Capture the cell that displays the provided text and extract its (X, Y) central coordinate. 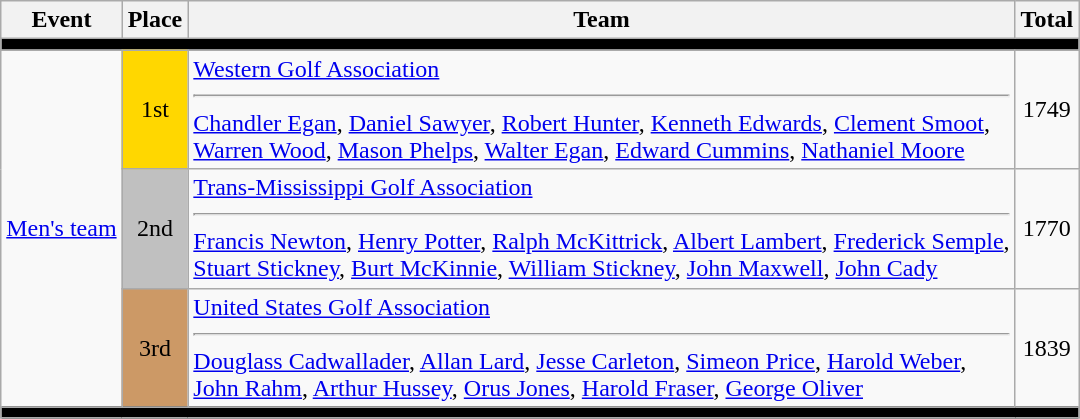
1770 (1047, 228)
Total (1047, 20)
1749 (1047, 110)
2nd (155, 228)
Event (62, 20)
3rd (155, 348)
1839 (1047, 348)
1st (155, 110)
Place (155, 20)
Men's team (62, 228)
Team (602, 20)
